Pinpoint the cell where the given text exists, returning its (x, y) midpoint coordinate. 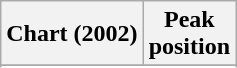
Peak position (189, 34)
Chart (2002) (72, 34)
